Determine the [x, y] coordinate at the center of the cell enclosing the given text.  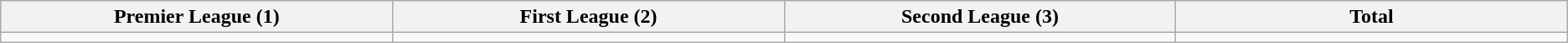
Premier League (1) [197, 17]
Second League (3) [980, 17]
Total [1372, 17]
First League (2) [588, 17]
